Search for the cell housing the specified text and yield its [x, y] center coordinate. 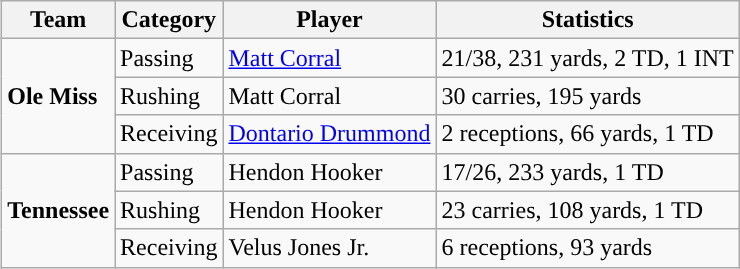
Statistics [588, 20]
Dontario Drummond [330, 134]
21/38, 231 yards, 2 TD, 1 INT [588, 58]
2 receptions, 66 yards, 1 TD [588, 134]
Velus Jones Jr. [330, 248]
6 receptions, 93 yards [588, 248]
17/26, 233 yards, 1 TD [588, 172]
Team [58, 20]
30 carries, 195 yards [588, 96]
Category [169, 20]
Tennessee [58, 210]
23 carries, 108 yards, 1 TD [588, 210]
Ole Miss [58, 96]
Player [330, 20]
